From the cell containing the given text, extract its center point as [x, y] coordinate. 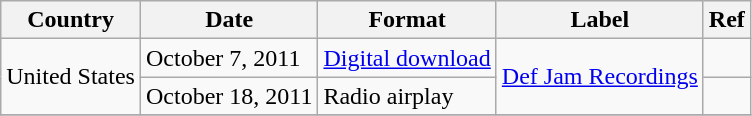
United States [71, 77]
Def Jam Recordings [600, 77]
October 7, 2011 [228, 58]
Country [71, 20]
Digital download [407, 58]
Radio airplay [407, 96]
Ref [726, 20]
Format [407, 20]
Label [600, 20]
October 18, 2011 [228, 96]
Date [228, 20]
